Capture the cell that displays the provided text and extract its (X, Y) central coordinate. 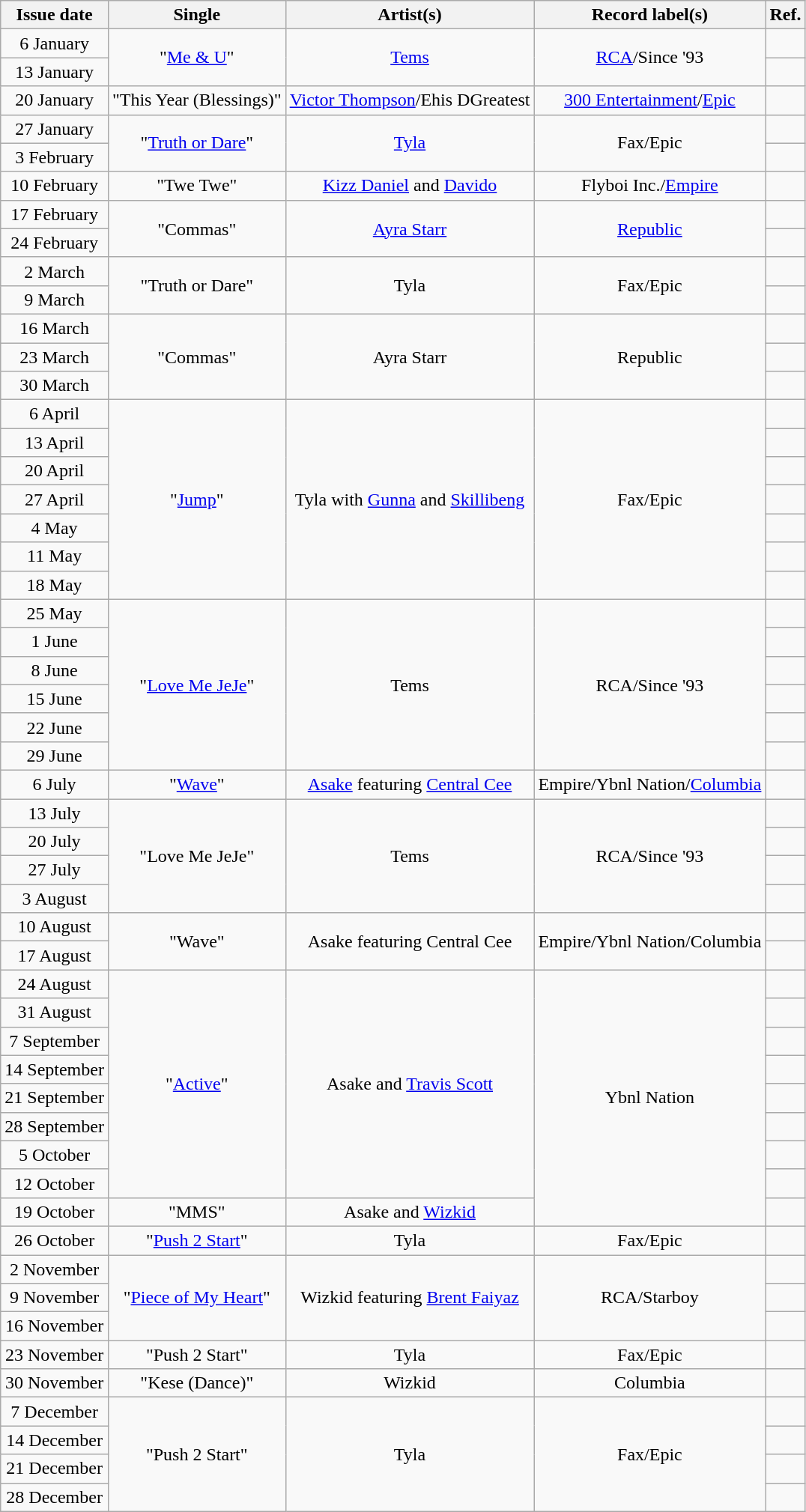
28 December (55, 1497)
17 February (55, 214)
"This Year (Blessings)" (196, 100)
28 September (55, 1126)
17 August (55, 956)
Tyla with Gunna and Skillibeng (410, 500)
10 February (55, 186)
21 September (55, 1098)
25 May (55, 613)
9 March (55, 300)
23 November (55, 1355)
20 January (55, 100)
Artist(s) (410, 15)
Ref. (785, 15)
Flyboi Inc./Empire (650, 186)
8 June (55, 670)
10 August (55, 927)
7 September (55, 1041)
300 Entertainment/Epic (650, 100)
22 June (55, 727)
27 April (55, 500)
14 September (55, 1069)
"Me & U" (196, 58)
30 March (55, 386)
Victor Thompson/Ehis DGreatest (410, 100)
13 January (55, 72)
24 February (55, 243)
Wizkid (410, 1383)
"Piece of My Heart" (196, 1298)
14 December (55, 1440)
13 July (55, 813)
20 April (55, 471)
4 May (55, 528)
20 July (55, 842)
"MMS" (196, 1212)
6 July (55, 784)
6 January (55, 43)
21 December (55, 1469)
30 November (55, 1383)
Columbia (650, 1383)
29 June (55, 756)
1 June (55, 642)
Kizz Daniel and Davido (410, 186)
31 August (55, 1012)
16 November (55, 1326)
27 January (55, 129)
9 November (55, 1298)
11 May (55, 556)
13 April (55, 443)
Record label(s) (650, 15)
"Jump" (196, 500)
7 December (55, 1412)
"Active" (196, 1084)
2 March (55, 271)
5 October (55, 1155)
RCA/Starboy (650, 1298)
Issue date (55, 15)
16 March (55, 328)
27 July (55, 870)
2 November (55, 1269)
3 August (55, 899)
"Twe Twe" (196, 186)
Asake and Travis Scott (410, 1084)
26 October (55, 1240)
3 February (55, 157)
23 March (55, 357)
Single (196, 15)
18 May (55, 585)
15 June (55, 699)
"Kese (Dance)" (196, 1383)
6 April (55, 414)
Ybnl Nation (650, 1098)
Wizkid featuring Brent Faiyaz (410, 1298)
19 October (55, 1212)
12 October (55, 1183)
24 August (55, 984)
Asake and Wizkid (410, 1212)
